Provide the (X, Y) coordinate of the cell's center where the given text is located.  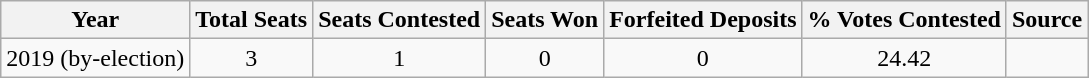
24.42 (904, 58)
3 (252, 58)
Seats Won (545, 20)
Total Seats (252, 20)
Year (96, 20)
2019 (by-election) (96, 58)
1 (400, 58)
Forfeited Deposits (703, 20)
Source (1046, 20)
Seats Contested (400, 20)
% Votes Contested (904, 20)
